Provide the [X, Y] coordinate of the cell's center where the given text is located.  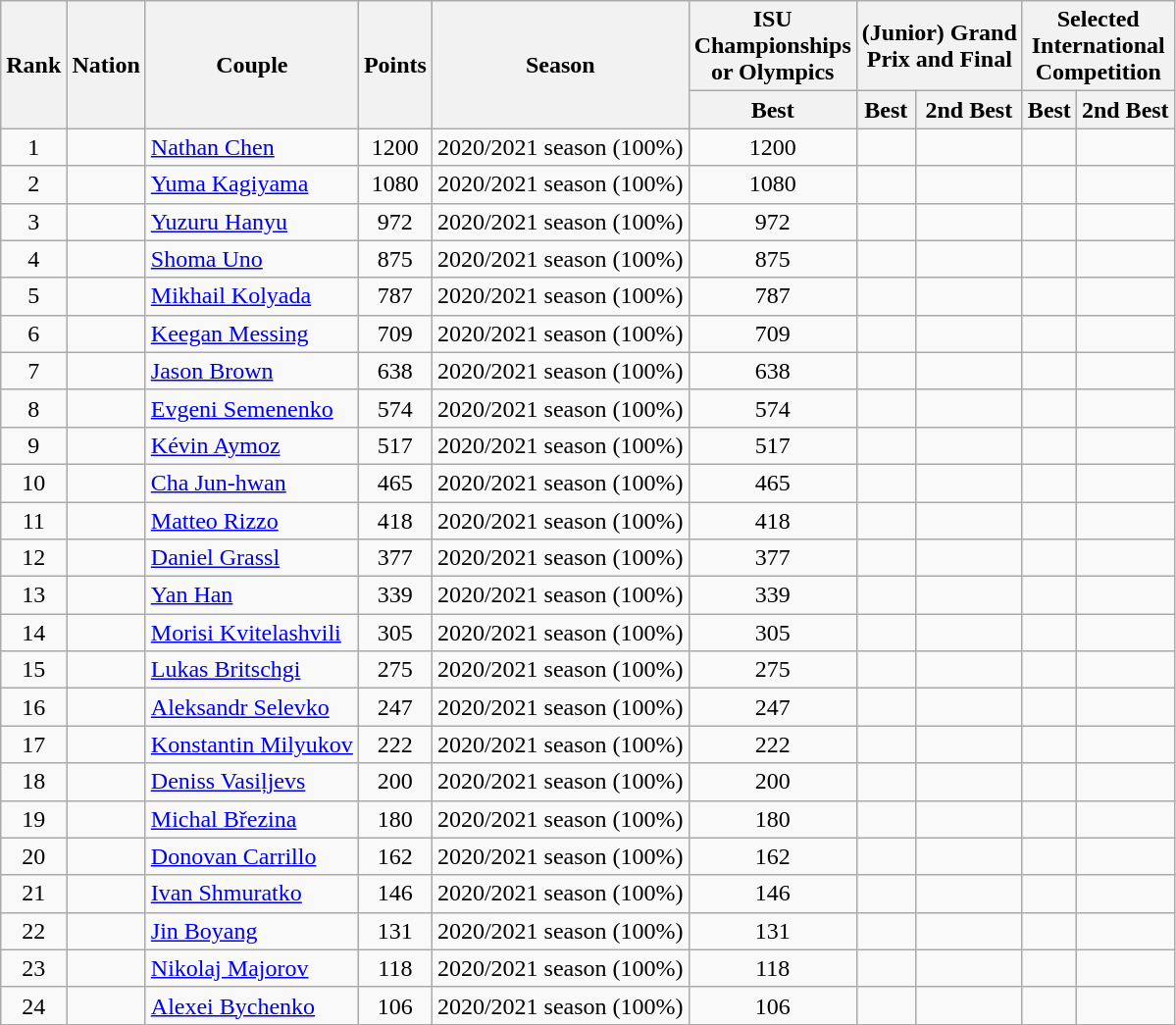
Keegan Messing [251, 333]
14 [33, 633]
8 [33, 408]
Nation [106, 65]
Konstantin Milyukov [251, 744]
(Junior) Grand Prix and Final [940, 46]
Aleksandr Selevko [251, 707]
Points [394, 65]
Alexei Bychenko [251, 1005]
Shoma Uno [251, 259]
Jin Boyang [251, 931]
Couple [251, 65]
Ivan Shmuratko [251, 894]
4 [33, 259]
Mikhail Kolyada [251, 296]
11 [33, 521]
15 [33, 670]
17 [33, 744]
Cha Jun-hwan [251, 483]
24 [33, 1005]
Selected International Competition [1099, 46]
Jason Brown [251, 371]
3 [33, 222]
Michal Březina [251, 819]
20 [33, 856]
13 [33, 595]
6 [33, 333]
18 [33, 782]
Rank [33, 65]
12 [33, 558]
Matteo Rizzo [251, 521]
Kévin Aymoz [251, 445]
Donovan Carrillo [251, 856]
Nathan Chen [251, 147]
Deniss Vasiļjevs [251, 782]
Yuma Kagiyama [251, 184]
Season [560, 65]
21 [33, 894]
9 [33, 445]
10 [33, 483]
1 [33, 147]
ISU Championships or Olympics [773, 46]
2 [33, 184]
Nikolaj Majorov [251, 968]
Yan Han [251, 595]
7 [33, 371]
23 [33, 968]
Yuzuru Hanyu [251, 222]
Daniel Grassl [251, 558]
Evgeni Semenenko [251, 408]
16 [33, 707]
Morisi Kvitelashvili [251, 633]
22 [33, 931]
19 [33, 819]
5 [33, 296]
Lukas Britschgi [251, 670]
